Provide the [x, y] coordinate of the cell's center where the given text is located.  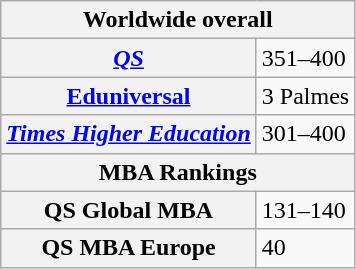
QS [129, 58]
131–140 [305, 210]
QS Global MBA [129, 210]
351–400 [305, 58]
Worldwide overall [178, 20]
MBA Rankings [178, 172]
3 Palmes [305, 96]
301–400 [305, 134]
40 [305, 248]
Eduniversal [129, 96]
QS MBA Europe [129, 248]
Times Higher Education [129, 134]
